Return the [x, y] coordinate for the center point of the cell that contains the specified text.  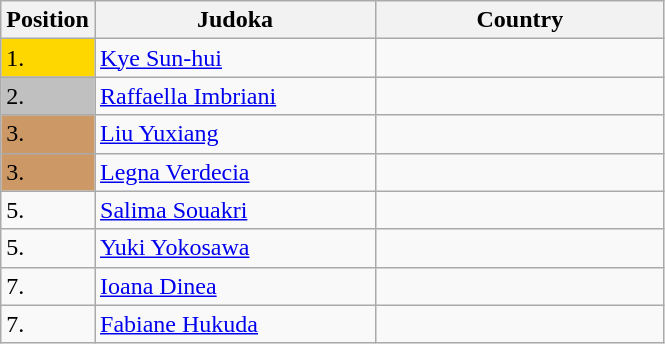
Ioana Dinea [234, 286]
Judoka [234, 20]
Raffaella Imbriani [234, 96]
Salima Souakri [234, 210]
Fabiane Hukuda [234, 324]
Kye Sun-hui [234, 58]
Country [520, 20]
Position [48, 20]
Legna Verdecia [234, 172]
Liu Yuxiang [234, 134]
1. [48, 58]
Yuki Yokosawa [234, 248]
2. [48, 96]
